Pinpoint the cell where the given text exists, returning its (x, y) midpoint coordinate. 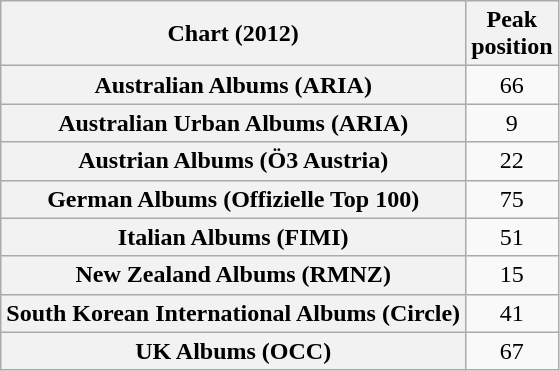
German Albums (Offizielle Top 100) (234, 199)
South Korean International Albums (Circle) (234, 313)
Australian Urban Albums (ARIA) (234, 123)
Australian Albums (ARIA) (234, 85)
9 (512, 123)
Chart (2012) (234, 34)
75 (512, 199)
New Zealand Albums (RMNZ) (234, 275)
41 (512, 313)
67 (512, 351)
22 (512, 161)
Peakposition (512, 34)
Italian Albums (FIMI) (234, 237)
Austrian Albums (Ö3 Austria) (234, 161)
15 (512, 275)
51 (512, 237)
66 (512, 85)
UK Albums (OCC) (234, 351)
